Extract the [x, y] coordinate from the center of the cell holding the provided text.  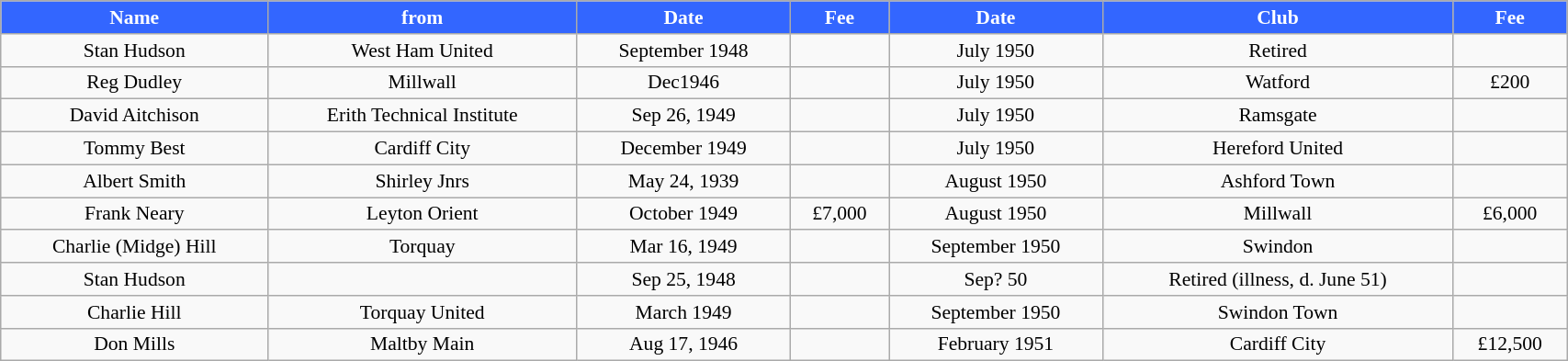
December 1949 [683, 149]
Swindon [1278, 247]
Erith Technical Institute [423, 116]
Sep 25, 1948 [683, 279]
Name [134, 17]
from [423, 17]
Watford [1278, 83]
September 1948 [683, 51]
Retired (illness, d. June 51) [1278, 279]
May 24, 1939 [683, 181]
West Ham United [423, 51]
£12,500 [1510, 344]
Charlie Hill [134, 312]
Torquay United [423, 312]
Tommy Best [134, 149]
£200 [1510, 83]
Dec1946 [683, 83]
£6,000 [1510, 214]
Aug 17, 1946 [683, 344]
Torquay [423, 247]
Frank Neary [134, 214]
Don Mills [134, 344]
Hereford United [1278, 149]
Leyton Orient [423, 214]
Club [1278, 17]
Swindon Town [1278, 312]
David Aitchison [134, 116]
Reg Dudley [134, 83]
Ashford Town [1278, 181]
Sep? 50 [996, 279]
Ramsgate [1278, 116]
Charlie (Midge) Hill [134, 247]
Albert Smith [134, 181]
Maltby Main [423, 344]
£7,000 [840, 214]
Shirley Jnrs [423, 181]
March 1949 [683, 312]
February 1951 [996, 344]
Mar 16, 1949 [683, 247]
Sep 26, 1949 [683, 116]
Retired [1278, 51]
October 1949 [683, 214]
